Pinpoint the cell where the given text exists, returning its (X, Y) midpoint coordinate. 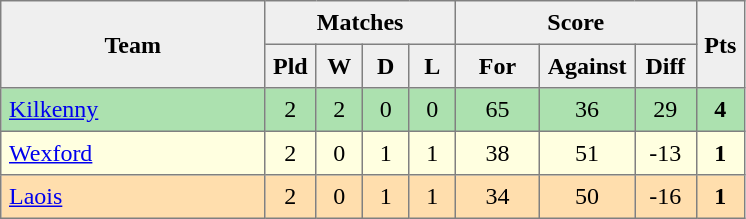
29 (666, 110)
W (339, 66)
Wexford (133, 153)
Kilkenny (133, 110)
-13 (666, 153)
4 (720, 110)
For (497, 66)
Diff (666, 66)
65 (497, 110)
34 (497, 197)
Score (576, 23)
Pld (290, 66)
L (432, 66)
50 (586, 197)
-16 (666, 197)
38 (497, 153)
D (385, 66)
Pts (720, 44)
Against (586, 66)
36 (586, 110)
Matches (360, 23)
51 (586, 153)
Team (133, 44)
Laois (133, 197)
